Output the (x, y) coordinate of the center of the cell containing the given text.  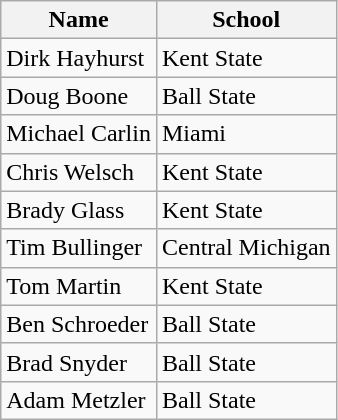
Brady Glass (79, 210)
Name (79, 20)
Ben Schroeder (79, 324)
Michael Carlin (79, 134)
School (246, 20)
Brad Snyder (79, 362)
Doug Boone (79, 96)
Tim Bullinger (79, 248)
Dirk Hayhurst (79, 58)
Central Michigan (246, 248)
Tom Martin (79, 286)
Adam Metzler (79, 400)
Chris Welsch (79, 172)
Miami (246, 134)
